Determine the (x, y) coordinate at the center of the cell enclosing the given text.  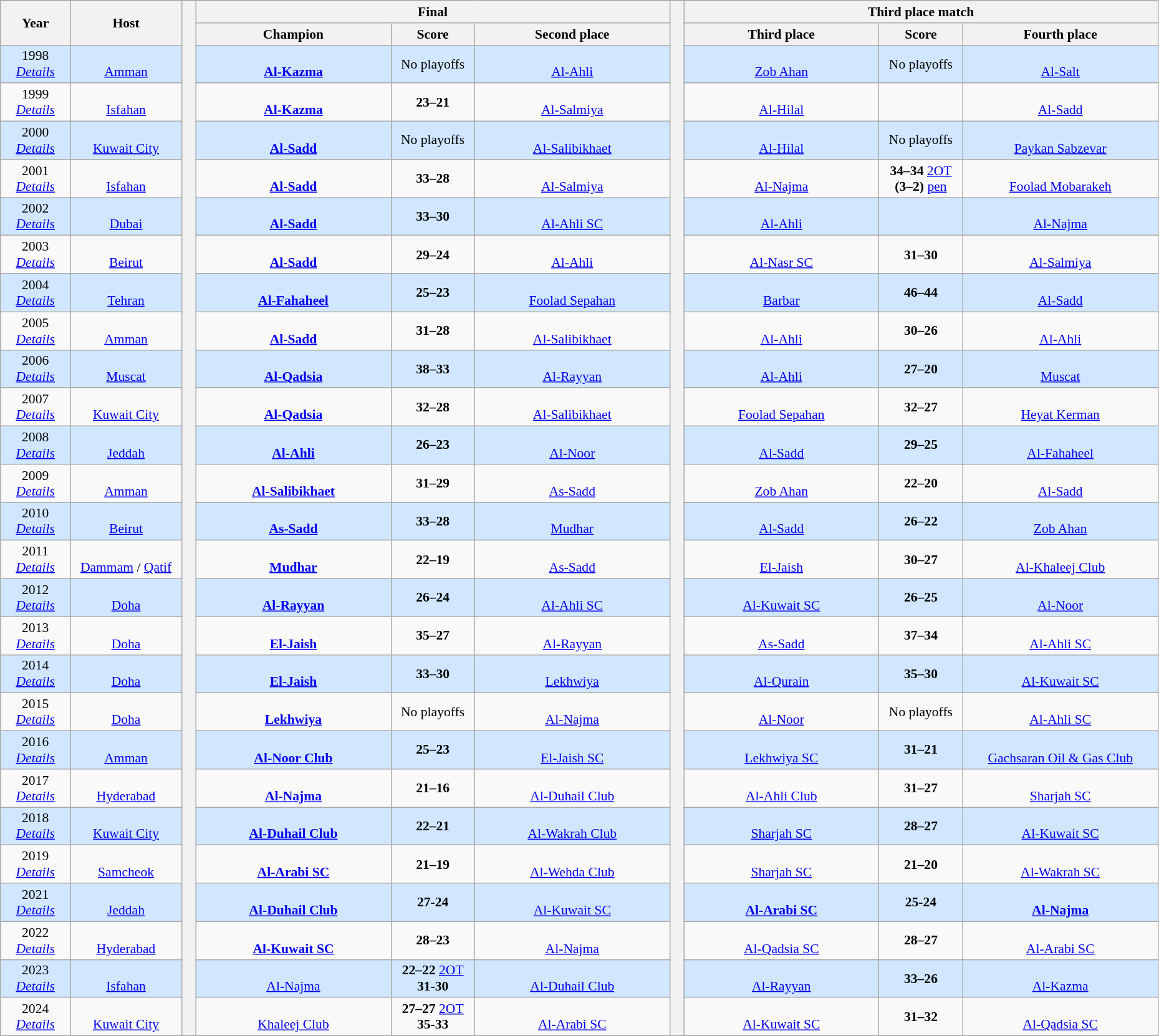
2007Details (36, 408)
Champion (293, 34)
27–27 2OT35-33 (433, 1017)
1999Details (36, 102)
Al-Nasr SC (782, 254)
25-24 (921, 903)
38–33 (433, 369)
21–16 (433, 788)
Heyat Kerman (1060, 408)
Dammam / Qatif (126, 560)
Gachsaran Oil & Gas Club (1060, 751)
2004Details (36, 293)
Fourth place (1060, 34)
Tehran (126, 293)
31–32 (921, 1017)
Final (433, 12)
Third place (782, 34)
Al-Khaleej Club (1060, 560)
2005Details (36, 330)
21–19 (433, 864)
2013Details (36, 636)
2001Details (36, 178)
Year (36, 22)
Second place (572, 34)
32–28 (433, 408)
Al-Wakrah SC (1060, 864)
26–24 (433, 597)
2021Details (36, 903)
22–20 (921, 484)
Barbar (782, 293)
31–27 (921, 788)
Host (126, 22)
37–34 (921, 636)
35–27 (433, 636)
2006Details (36, 369)
Foolad Mobarakeh (1060, 178)
30–26 (921, 330)
31–29 (433, 484)
2012Details (36, 597)
Lekhwiya SC (782, 751)
26–25 (921, 597)
23–21 (433, 102)
2010Details (36, 521)
2003Details (36, 254)
2019Details (36, 864)
Al-Wakrah Club (572, 827)
28–23 (433, 940)
Al-Noor Club (293, 751)
2002Details (36, 217)
2024Details (36, 1017)
Dubai (126, 217)
Al-Qurain (782, 673)
2014Details (36, 673)
32–27 (921, 408)
30–27 (921, 560)
2009Details (36, 484)
22–21 (433, 827)
2017Details (36, 788)
2022Details (36, 940)
2011Details (36, 560)
2018Details (36, 827)
35–30 (921, 673)
Third place match (921, 12)
31–21 (921, 751)
29–24 (433, 254)
Al-Ahli Club (782, 788)
26–23 (433, 445)
31–30 (921, 254)
Al-Salt (1060, 64)
2000Details (36, 141)
27-24 (433, 903)
31–28 (433, 330)
34–34 2OT(3–2) pen (921, 178)
1998Details (36, 64)
El-Jaish SC (572, 751)
2023Details (36, 979)
29–25 (921, 445)
33–26 (921, 979)
Al-Wehda Club (572, 864)
21–20 (921, 864)
27–20 (921, 369)
2008Details (36, 445)
26–22 (921, 521)
46–44 (921, 293)
22–22 2OT31-30 (433, 979)
2016Details (36, 751)
2015Details (36, 712)
Khaleej Club (293, 1017)
Paykan Sabzevar (1060, 141)
Samcheok (126, 864)
22–19 (433, 560)
